Identify which cell holds the provided text, then report its (X, Y) central coordinate. 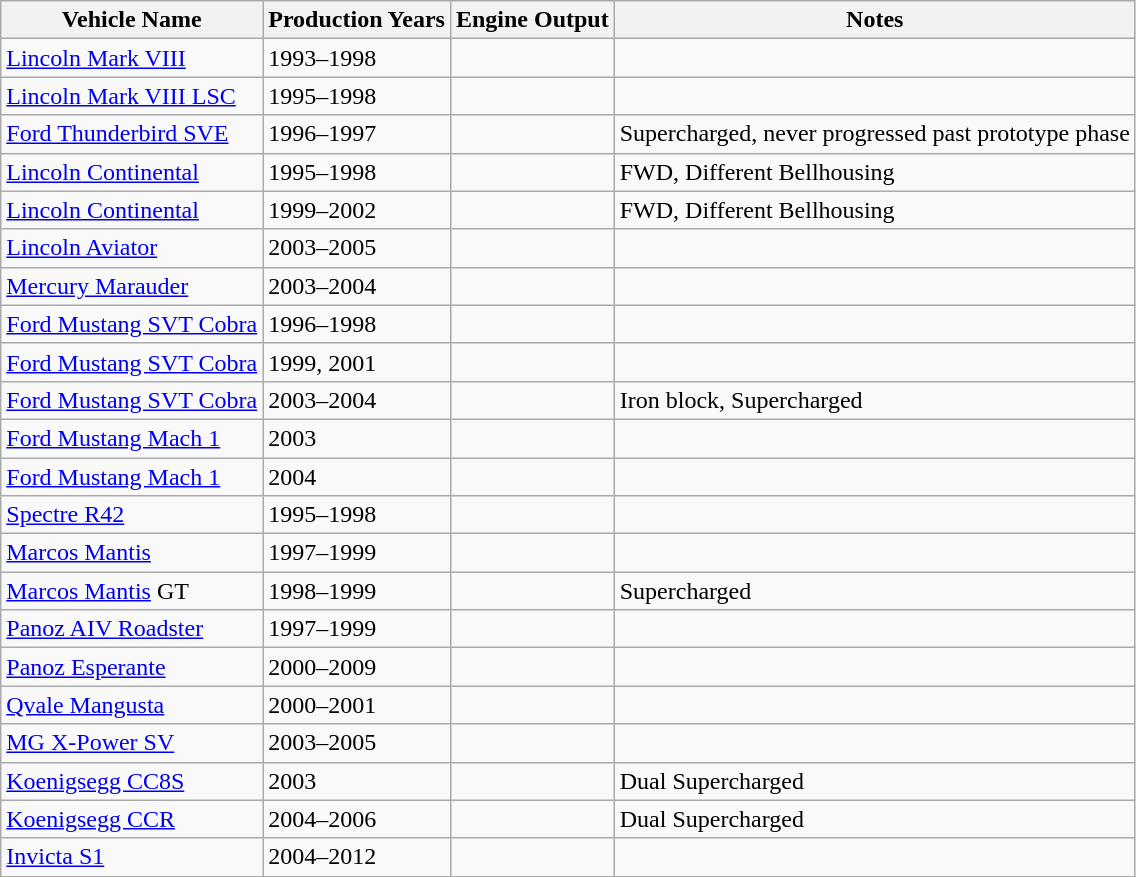
2004 (357, 477)
2004–2012 (357, 857)
Qvale Mangusta (132, 705)
1999, 2001 (357, 362)
Lincoln Mark VIII (132, 58)
Panoz AIV Roadster (132, 629)
Koenigsegg CCR (132, 819)
1998–1999 (357, 591)
Koenigsegg CC8S (132, 781)
Production Years (357, 20)
Marcos Mantis (132, 553)
Invicta S1 (132, 857)
2000–2009 (357, 667)
Marcos Mantis GT (132, 591)
Spectre R42 (132, 515)
1996–1998 (357, 324)
MG X-Power SV (132, 743)
2000–2001 (357, 705)
2004–2006 (357, 819)
Iron block, Supercharged (874, 400)
Lincoln Aviator (132, 248)
Ford Thunderbird SVE (132, 134)
Vehicle Name (132, 20)
Panoz Esperante (132, 667)
1996–1997 (357, 134)
Supercharged (874, 591)
1993–1998 (357, 58)
Lincoln Mark VIII LSC (132, 96)
Mercury Marauder (132, 286)
Notes (874, 20)
Engine Output (532, 20)
Supercharged, never progressed past prototype phase (874, 134)
1999–2002 (357, 210)
